Extract the [X, Y] coordinate from the center of the cell holding the provided text.  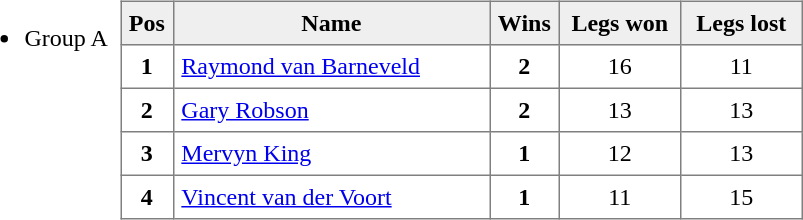
Gary Robson [331, 110]
4 [147, 197]
Wins [524, 23]
Vincent van der Voort [331, 197]
3 [147, 154]
12 [620, 154]
Name [331, 23]
Legs lost [742, 23]
Raymond van Barneveld [331, 67]
Pos [147, 23]
16 [620, 67]
Legs won [620, 23]
Mervyn King [331, 154]
15 [742, 197]
